Pinpoint the cell where the given text exists, returning its (X, Y) midpoint coordinate. 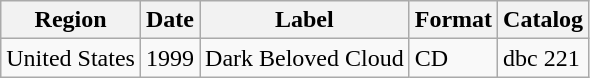
1999 (170, 58)
United States (71, 58)
Label (305, 20)
Dark Beloved Cloud (305, 58)
Catalog (544, 20)
CD (453, 58)
dbc 221 (544, 58)
Region (71, 20)
Format (453, 20)
Date (170, 20)
